Return (x, y) of the center of cell containing provided text 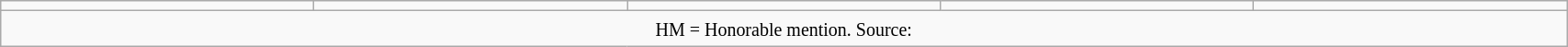
HM = Honorable mention. Source: (784, 29)
